Provide the (x, y) coordinate of the cell's center where the given text is located.  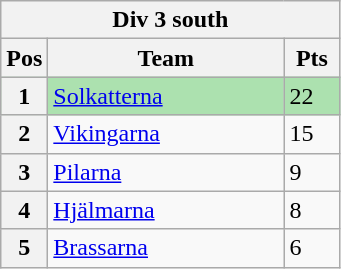
Pts (312, 58)
Pilarna (166, 172)
Div 3 south (170, 20)
Hjälmarna (166, 210)
15 (312, 134)
1 (24, 96)
8 (312, 210)
Brassarna (166, 248)
3 (24, 172)
9 (312, 172)
Solkatterna (166, 96)
Vikingarna (166, 134)
5 (24, 248)
Pos (24, 58)
22 (312, 96)
Team (166, 58)
6 (312, 248)
2 (24, 134)
4 (24, 210)
